Extract the (x, y) coordinate from the center of the cell holding the provided text.  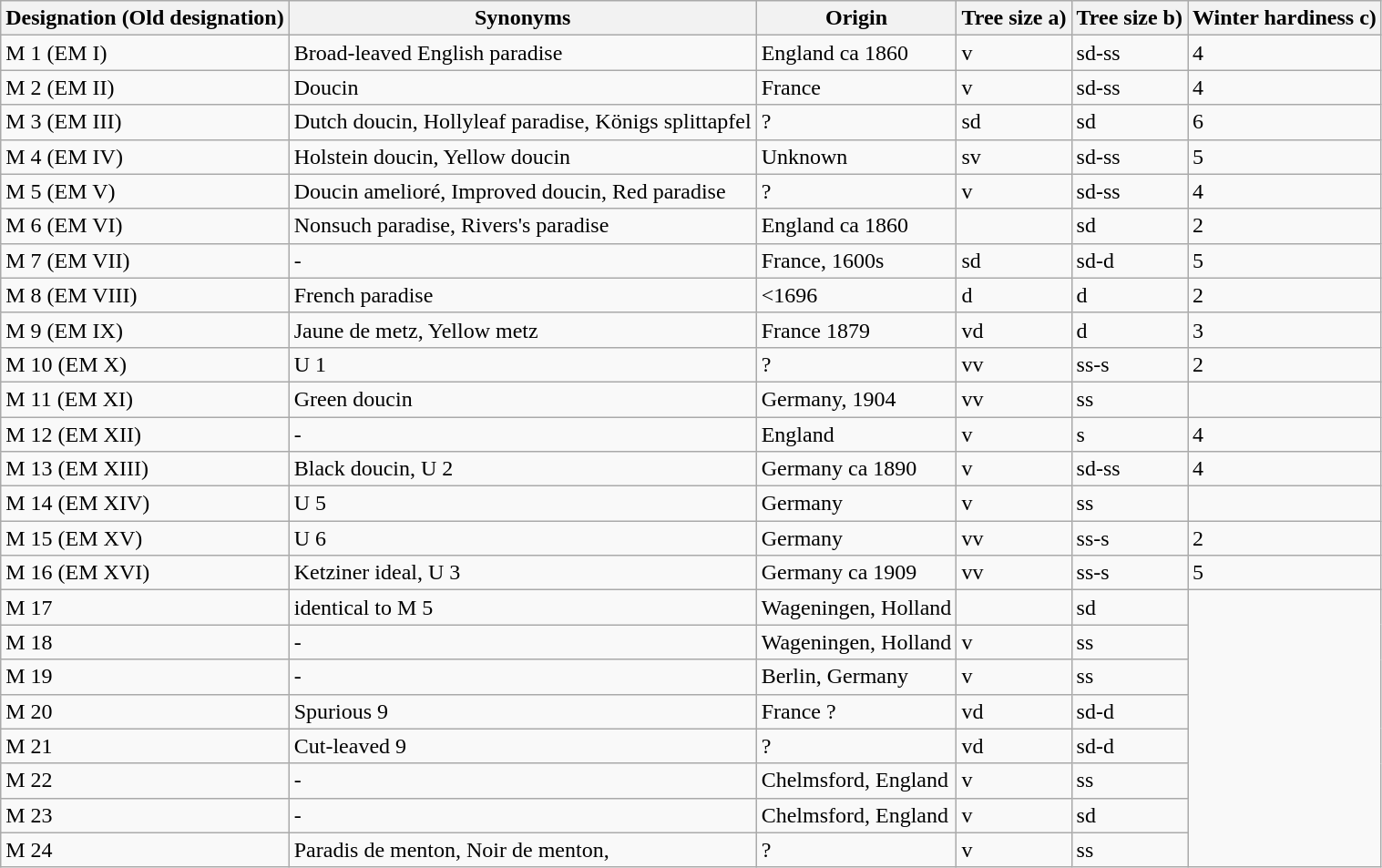
Doucin (523, 87)
Green doucin (523, 399)
M 22 (145, 781)
M 24 (145, 850)
U 6 (523, 538)
M 23 (145, 815)
Germany ca 1890 (856, 469)
M 12 (EM XII) (145, 434)
Synonyms (523, 18)
identical to M 5 (523, 608)
Unknown (856, 157)
France ? (856, 711)
England (856, 434)
M 9 (EM IX) (145, 330)
U 5 (523, 504)
M 3 (EM III) (145, 122)
M 15 (EM XV) (145, 538)
<1696 (856, 295)
Nonsuch paradise, Rivers's paradise (523, 226)
M 1 (EM I) (145, 53)
Winter hardiness c) (1285, 18)
Berlin, Germany (856, 677)
U 1 (523, 364)
M 6 (EM VI) (145, 226)
M 21 (145, 746)
M 4 (EM IV) (145, 157)
Designation (Old designation) (145, 18)
M 20 (145, 711)
M 10 (EM X) (145, 364)
M 5 (EM V) (145, 191)
Jaune de metz, Yellow metz (523, 330)
France 1879 (856, 330)
M 7 (EM VII) (145, 260)
France, 1600s (856, 260)
sv (1014, 157)
Paradis de menton, Noir de menton, (523, 850)
Cut-leaved 9 (523, 746)
M 13 (EM XIII) (145, 469)
Germany, 1904 (856, 399)
Doucin amelioré, Improved doucin, Red paradise (523, 191)
Tree size b) (1130, 18)
Spurious 9 (523, 711)
French paradise (523, 295)
France (856, 87)
M 17 (145, 608)
3 (1285, 330)
Germany ca 1909 (856, 573)
Broad-leaved English paradise (523, 53)
s (1130, 434)
Black doucin, U 2 (523, 469)
Tree size a) (1014, 18)
6 (1285, 122)
M 19 (145, 677)
M 16 (EM XVI) (145, 573)
Holstein doucin, Yellow doucin (523, 157)
M 18 (145, 642)
M 14 (EM XIV) (145, 504)
Dutch doucin, Hollyleaf paradise, Königs splittapfel (523, 122)
M 2 (EM II) (145, 87)
M 8 (EM VIII) (145, 295)
Origin (856, 18)
M 11 (EM XI) (145, 399)
Ketziner ideal, U 3 (523, 573)
